Return the [x, y] coordinate for the center point of the cell that contains the specified text.  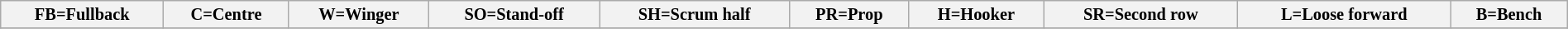
SH=Scrum half [695, 14]
L=Loose forward [1345, 14]
SO=Stand-off [514, 14]
SR=Second row [1141, 14]
W=Winger [359, 14]
PR=Prop [849, 14]
H=Hooker [976, 14]
C=Centre [227, 14]
B=Bench [1508, 14]
FB=Fullback [83, 14]
